Pinpoint the cell where the given text exists, returning its (x, y) midpoint coordinate. 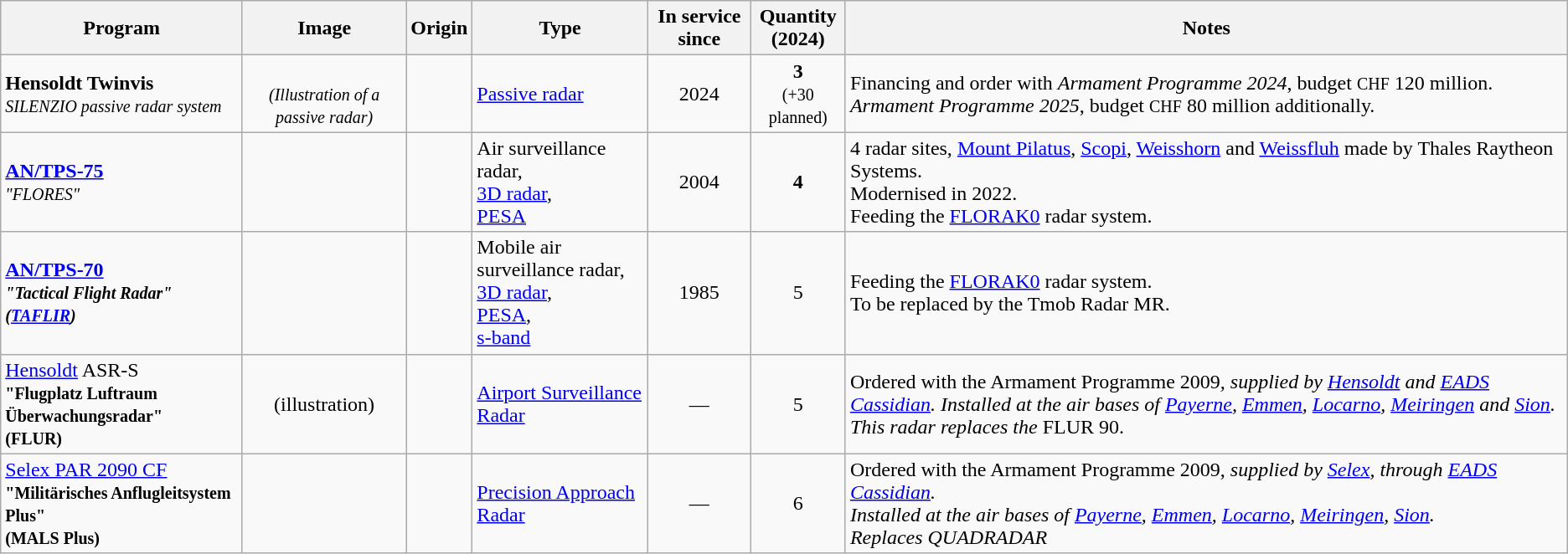
4 radar sites, Mount Pilatus, Scopi, Weisshorn and Weissfluh made by Thales Raytheon Systems.Modernised in 2022.Feeding the FLORAK0 radar system. (1206, 182)
Image (323, 28)
Type (560, 28)
Air surveillance radar, 3D radar, PESA (560, 182)
(Illustration of a passive radar) (323, 94)
6 (797, 504)
Financing and order with Armament Programme 2024, budget CHF 120 million.Armament Programme 2025, budget CHF 80 million additionally. (1206, 94)
Hensoldt TwinvisSILENZIO passive radar system (122, 94)
2004 (699, 182)
AN/TPS-75"FLORES" (122, 182)
Notes (1206, 28)
(illustration) (323, 403)
2024 (699, 94)
Origin (439, 28)
Selex PAR 2090 CF"Militärisches Anflugleitsystem Plus"(MALS Plus) (122, 504)
AN/TPS-70"Tactical Flight Radar" (TAFLIR) (122, 293)
Hensoldt ASR-S"Flugplatz Luftraum Überwachungsradar" (FLUR) (122, 403)
Quantity(2024) (797, 28)
3(+30 planned) (797, 94)
In service since (699, 28)
Airport Surveillance Radar (560, 403)
Mobile air surveillance radar, 3D radar, PESA, s-band (560, 293)
4 (797, 182)
Program (122, 28)
Passive radar (560, 94)
Precision Approach Radar (560, 504)
1985 (699, 293)
Feeding the FLORAK0 radar system.To be replaced by the Tmob Radar MR. (1206, 293)
